Return (X, Y) of the center of cell containing provided text 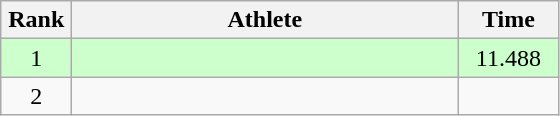
Time (508, 20)
Athlete (265, 20)
1 (36, 58)
Rank (36, 20)
11.488 (508, 58)
2 (36, 96)
